For the text-containing cell, return its midpoint in (X, Y) coordinate format. 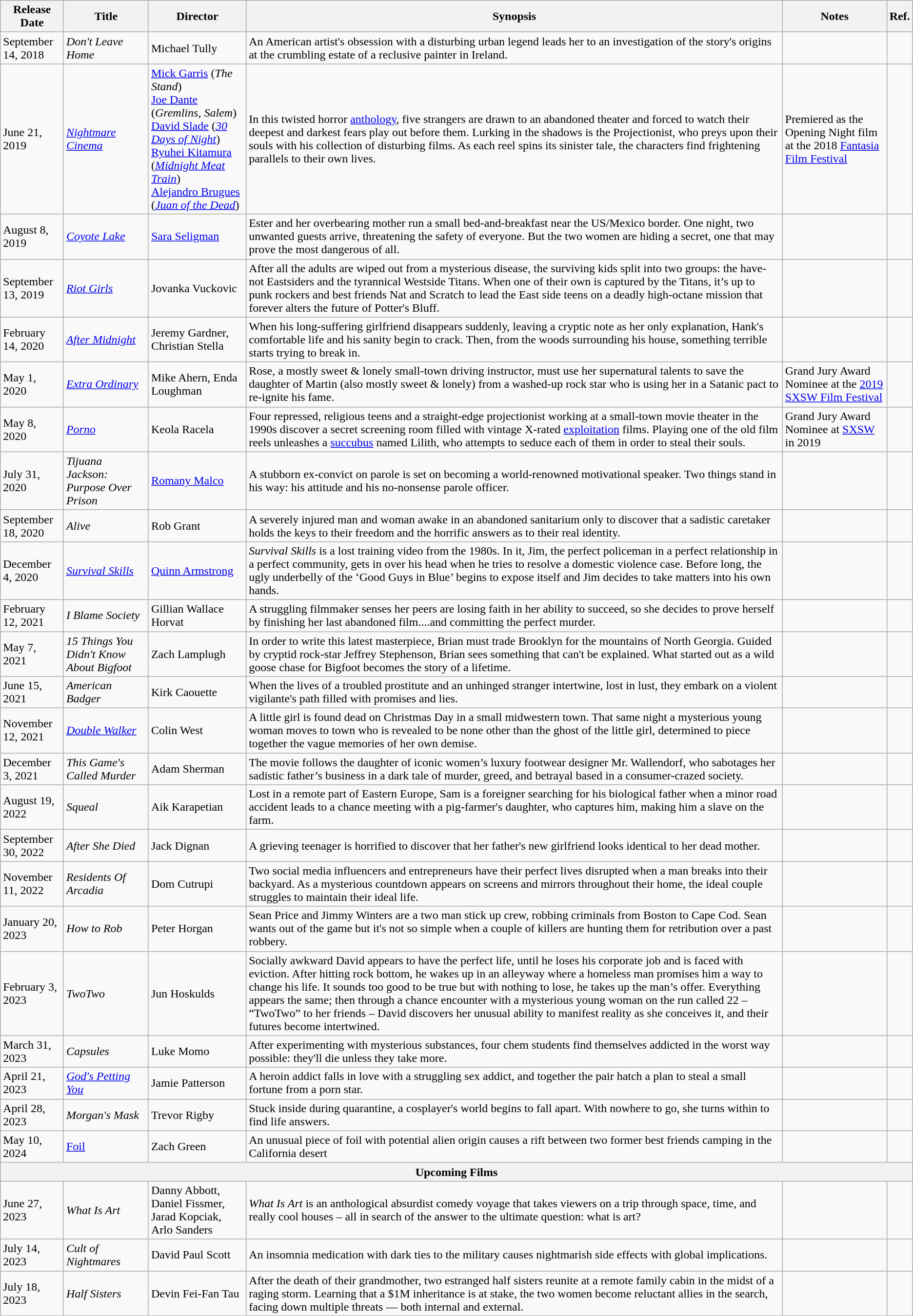
An unusual piece of foil with potential alien origin causes a rift between two former best friends camping in the California desert (515, 1146)
January 20, 2023 (32, 929)
Jun Hoskulds (197, 993)
This Game's Called Murder (106, 769)
Porno (106, 429)
Don't Leave Home (106, 48)
Squeal (106, 807)
Riot Girls (106, 288)
February 12, 2021 (32, 616)
Devin Fei-Fan Tau (197, 1294)
Jeremy Gardner, Christian Stella (197, 339)
Double Walker (106, 731)
Rob Grant (197, 526)
Tijuana Jackson: Purpose Over Prison (106, 481)
Synopsis (515, 17)
Half Sisters (106, 1294)
Capsules (106, 1052)
Morgan's Mask (106, 1115)
Coyote Lake (106, 237)
May 7, 2021 (32, 654)
December 4, 2020 (32, 571)
June 27, 2023 (32, 1210)
Mike Ahern, Enda Loughman (197, 384)
Gillian Wallace Horvat (197, 616)
Sara Seligman (197, 237)
Foil (106, 1146)
Peter Horgan (197, 929)
Cult of Nightmares (106, 1255)
Zach Green (197, 1146)
Director (197, 17)
TwoTwo (106, 993)
After She Died (106, 846)
Residents Of Arcadia (106, 884)
September 14, 2018 (32, 48)
Romany Malco (197, 481)
American Badger (106, 693)
July 18, 2023 (32, 1294)
How to Rob (106, 929)
July 31, 2020 (32, 481)
A heroin addict falls in love with a struggling sex addict, and together the pair hatch a plan to steal a small fortune from a porn star. (515, 1083)
July 14, 2023 (32, 1255)
December 3, 2021 (32, 769)
God's Petting You (106, 1083)
Title (106, 17)
August 8, 2019 (32, 237)
September 18, 2020 (32, 526)
June 15, 2021 (32, 693)
Premiered as the Opening Night film at the 2018 Fantasia Film Festival (834, 139)
Extra Ordinary (106, 384)
Stuck inside during quarantine, a cosplayer's world begins to fall apart. With nowhere to go, she turns within to find life answers. (515, 1115)
Quinn Armstrong (197, 571)
Danny Abbott, Daniel Fissmer, Jarad Kopciak, Arlo Sanders (197, 1210)
November 11, 2022 (32, 884)
May 8, 2020 (32, 429)
After Midnight (106, 339)
15 Things You Didn't Know About Bigfoot (106, 654)
Michael Tully (197, 48)
August 19, 2022 (32, 807)
Upcoming Films (456, 1172)
Colin West (197, 731)
September 13, 2019 (32, 288)
November 12, 2021 (32, 731)
I Blame Society (106, 616)
Release Date (32, 17)
September 30, 2022 (32, 846)
Kirk Caouette (197, 693)
May 10,2024 (32, 1146)
Zach Lamplugh (197, 654)
Trevor Rigby (197, 1115)
What Is Art (106, 1210)
Jovanka Vuckovic (197, 288)
Grand Jury Award Nominee at the 2019 SXSW Film Festival (834, 384)
March 31, 2023 (32, 1052)
Notes (834, 17)
February 3, 2023 (32, 993)
Dom Cutrupi (197, 884)
Ref. (899, 17)
Jack Dignan (197, 846)
June 21, 2019 (32, 139)
Adam Sherman (197, 769)
Keola Racela (197, 429)
David Paul Scott (197, 1255)
Luke Momo (197, 1052)
April 21, 2023 (32, 1083)
Aik Karapetian (197, 807)
An insomnia medication with dark ties to the military causes nightmarish side effects with global implications. (515, 1255)
April 28, 2023 (32, 1115)
Jamie Patterson (197, 1083)
Nightmare Cinema (106, 139)
Survival Skills (106, 571)
Grand Jury Award Nominee at SXSW in 2019 (834, 429)
February 14, 2020 (32, 339)
May 1, 2020 (32, 384)
A grieving teenager is horrified to discover that her father's new girlfriend looks identical to her dead mother. (515, 846)
Alive (106, 526)
